Find where the given text appears and provide that cell's center as (X, Y) coordinate. 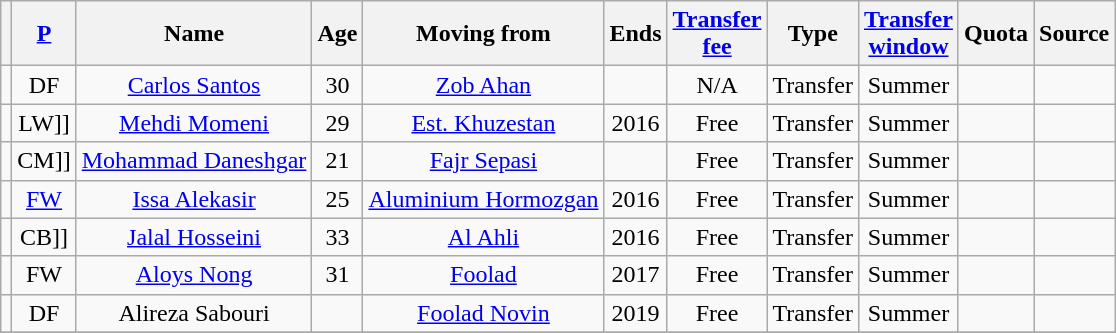
Transferwindow (909, 34)
2017 (636, 275)
LW]] (44, 123)
Issa Alekasir (194, 199)
CB]] (44, 237)
Mohammad Daneshgar (194, 161)
Name (194, 34)
Aloys Nong (194, 275)
Carlos Santos (194, 85)
Moving from (484, 34)
Fajr Sepasi (484, 161)
2019 (636, 313)
31 (338, 275)
Jalal Hosseini (194, 237)
Foolad (484, 275)
Est. Khuzestan (484, 123)
CM]] (44, 161)
Ends (636, 34)
Foolad Novin (484, 313)
Al Ahli (484, 237)
29 (338, 123)
Type (813, 34)
Alireza Sabouri (194, 313)
33 (338, 237)
30 (338, 85)
21 (338, 161)
Quota (996, 34)
Transferfee (717, 34)
P (44, 34)
Zob Ahan (484, 85)
25 (338, 199)
Source (1074, 34)
Mehdi Momeni (194, 123)
N/A (717, 85)
Aluminium Hormozgan (484, 199)
Age (338, 34)
